Detect which cell encompasses the target text, then output its (x, y) center coordinate. 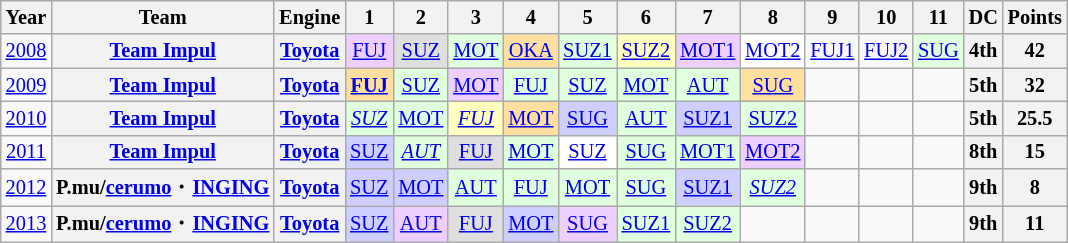
Year (26, 17)
FUJ2 (886, 51)
15 (1035, 152)
7 (708, 17)
5 (587, 17)
2009 (26, 85)
6 (646, 17)
2 (420, 17)
42 (1035, 51)
4 (530, 17)
25.5 (1035, 118)
Engine (310, 17)
FUJ1 (832, 51)
9 (832, 17)
2010 (26, 118)
8th (984, 152)
2011 (26, 152)
3 (476, 17)
10 (886, 17)
Points (1035, 17)
Team (162, 17)
DC (984, 17)
4th (984, 51)
1 (369, 17)
OKA (530, 51)
2012 (26, 188)
2008 (26, 51)
32 (1035, 85)
2013 (26, 224)
